Capture the cell that displays the provided text and extract its [X, Y] central coordinate. 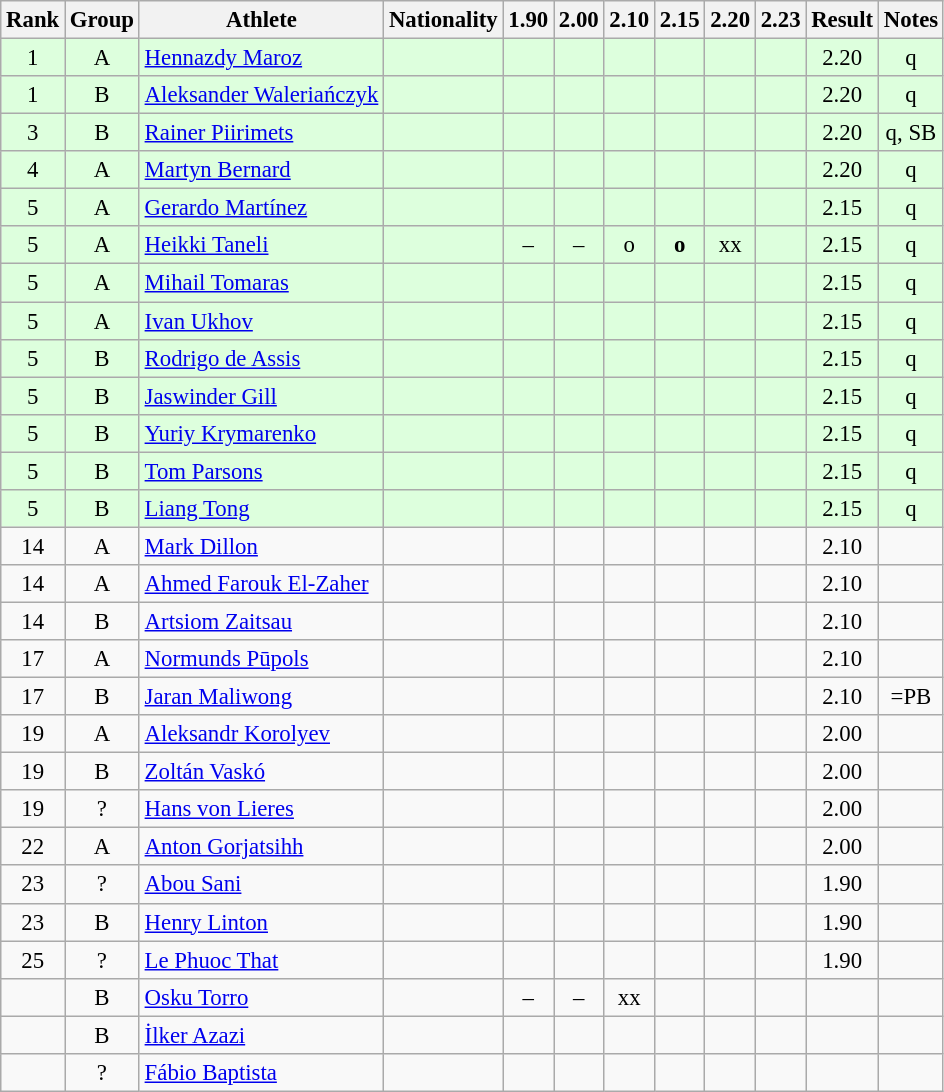
Rainer Piirimets [261, 133]
2.23 [780, 20]
Martyn Bernard [261, 170]
Hennazdy Maroz [261, 58]
Rank [33, 20]
Tom Parsons [261, 471]
Yuriy Krymarenko [261, 433]
Osku Torro [261, 997]
Henry Linton [261, 922]
3 [33, 133]
Abou Sani [261, 885]
Group [102, 20]
İlker Azazi [261, 1035]
Jaran Maliwong [261, 697]
Fábio Baptista [261, 1073]
Aleksander Waleriańczyk [261, 95]
Normunds Pūpols [261, 659]
Gerardo Martínez [261, 208]
22 [33, 847]
Ahmed Farouk El-Zaher [261, 584]
Rodrigo de Assis [261, 358]
Jaswinder Gill [261, 396]
Athlete [261, 20]
=PB [910, 697]
4 [33, 170]
Notes [910, 20]
Zoltán Vaskó [261, 772]
Ivan Ukhov [261, 321]
Aleksandr Korolyev [261, 734]
Mark Dillon [261, 546]
Mihail Tomaras [261, 283]
Le Phuoc That [261, 960]
Result [842, 20]
Hans von Lieres [261, 809]
Artsiom Zaitsau [261, 621]
25 [33, 960]
Heikki Taneli [261, 245]
Anton Gorjatsihh [261, 847]
q, SB [910, 133]
Liang Tong [261, 509]
Nationality [444, 20]
